Extract the (X, Y) coordinate from the center of the cell holding the provided text.  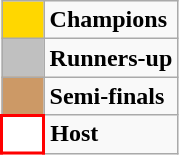
Semi-finals (111, 96)
Champions (111, 20)
Runners-up (111, 58)
Host (111, 134)
